From the cell containing the given text, extract its center point as [x, y] coordinate. 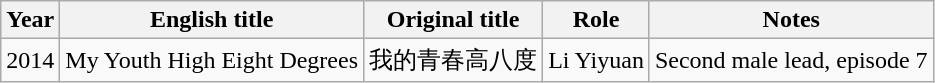
Notes [791, 20]
Role [596, 20]
Li Yiyuan [596, 60]
2014 [30, 60]
Second male lead, episode 7 [791, 60]
My Youth High Eight Degrees [212, 60]
Original title [454, 20]
English title [212, 20]
Year [30, 20]
我的青春高八度 [454, 60]
